Return the [X, Y] coordinate for the center point of the cell that contains the specified text.  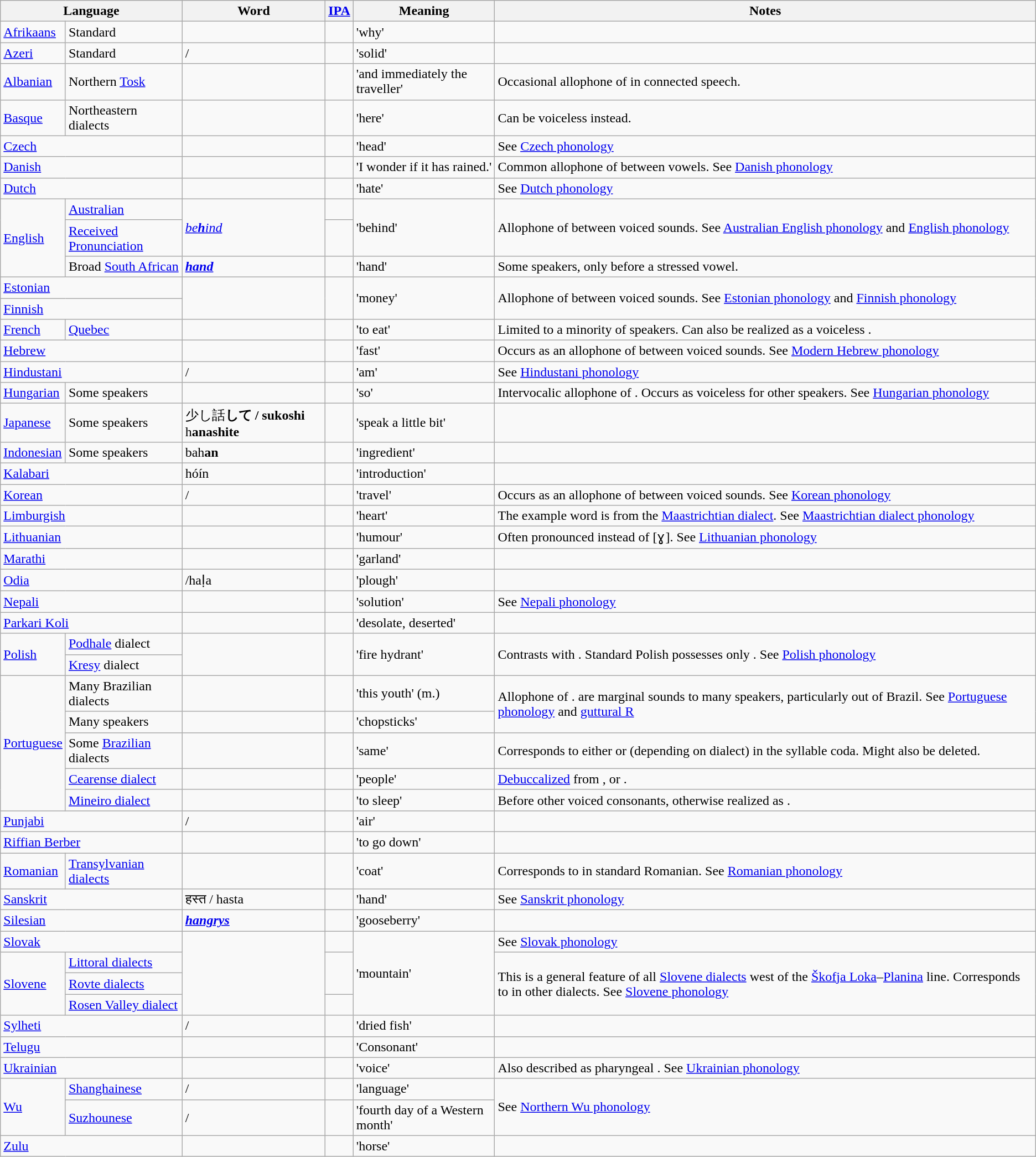
'ingredient' [424, 452]
Also described as pharyngeal . See Ukrainian phonology [765, 1068]
Basque [33, 117]
Estonian [91, 287]
'desolate, deserted' [424, 623]
'people' [424, 779]
Contrasts with . Standard Polish possesses only . See Polish phonology [765, 654]
Occasional allophone of in connected speech. [765, 82]
See Czech phonology [765, 146]
The example word is from the Maastrichtian dialect. See Maastrichtian dialect phonology [765, 516]
'plough' [424, 580]
'head' [424, 146]
Azeri [33, 53]
Podhale dialect [124, 644]
'air' [424, 821]
hangrys [253, 921]
'language' [424, 1089]
Kresy dialect [124, 665]
Allophone of . are marginal sounds to many speakers, particularly out of Brazil. See Portuguese phonology and guttural R [765, 704]
Czech [91, 146]
'mountain' [424, 973]
Some Brazilian dialects [124, 751]
Sanskrit [91, 900]
'fire hydrant' [424, 654]
'fourth day of a Western month' [424, 1117]
Littoral dialects [124, 963]
Sylheti [91, 1026]
Marathi [91, 559]
Northern Tosk [124, 82]
Telugu [91, 1047]
Transylvanian dialects [124, 870]
Ukrainian [91, 1068]
'speak a little bit' [424, 423]
Kalabari [91, 473]
Indonesian [33, 452]
Riffian Berber [91, 842]
French [33, 330]
'I wonder if it has rained.' [424, 167]
Language [91, 11]
'here' [424, 117]
Parkari Koli [91, 623]
'behind' [424, 227]
Rovte dialects [124, 984]
Hindustani [91, 372]
Intervocalic allophone of . Occurs as voiceless for other speakers. See Hungarian phonology [765, 393]
'gooseberry' [424, 921]
English [33, 238]
Mineiro dialect [124, 800]
bahan [253, 452]
See Sanskrit phonology [765, 900]
Lithuanian [91, 538]
'solid' [424, 53]
IPA [340, 11]
hand [253, 266]
Word [253, 11]
Received Pronunciation [124, 238]
'hate' [424, 188]
'garland' [424, 559]
'chopsticks' [424, 722]
/haḷa [253, 580]
This is a general feature of all Slovene dialects west of the Škofja Loka–Planina line. Corresponds to in other dialects. See Slovene phonology [765, 984]
Odia [91, 580]
Wu [33, 1107]
Debuccalized from , or . [765, 779]
'to go down' [424, 842]
Occurs as an allophone of between voiced sounds. See Modern Hebrew phonology [765, 351]
'to eat' [424, 330]
Korean [91, 494]
Afrikaans [33, 32]
'same' [424, 751]
Notes [765, 11]
'heart' [424, 516]
hóín [253, 473]
Northeastern dialects [124, 117]
Slovak [91, 942]
'this youth' (m.) [424, 693]
Albanian [33, 82]
Before other voiced consonants, otherwise realized as . [765, 800]
'to sleep' [424, 800]
Allophone of between voiced sounds. See Estonian phonology and Finnish phonology [765, 298]
Romanian [33, 870]
Finnish [91, 308]
See Dutch phonology [765, 188]
Limited to a minority of speakers. Can also be realized as a voiceless . [765, 330]
See Slovak phonology [765, 942]
See Nepali phonology [765, 602]
Portuguese [33, 743]
Nepali [91, 602]
Many speakers [124, 722]
'Consonant' [424, 1047]
Danish [91, 167]
'horse' [424, 1146]
'dried fish' [424, 1026]
Allophone of between voiced sounds. See Australian English phonology and English phonology [765, 227]
See Northern Wu phonology [765, 1107]
See Hindustani phonology [765, 372]
'and immediately the traveller' [424, 82]
'money' [424, 298]
Broad South African [124, 266]
少し話して / sukoshi hanashite [253, 423]
Silesian [91, 921]
Corresponds to in standard Romanian. See Romanian phonology [765, 870]
'voice' [424, 1068]
Occurs as an allophone of between voiced sounds. See Korean phonology [765, 494]
Corresponds to either or (depending on dialect) in the syllable coda. Might also be deleted. [765, 751]
Common allophone of between vowels. See Danish phonology [765, 167]
Many Brazilian dialects [124, 693]
'solution' [424, 602]
'so' [424, 393]
Cearense dialect [124, 779]
हस्त / hasta [253, 900]
'coat' [424, 870]
Rosen Valley dialect [124, 1005]
'fast' [424, 351]
Japanese [33, 423]
Some speakers, only before a stressed vowel. [765, 266]
behind [253, 227]
Can be voiceless instead. [765, 117]
'why' [424, 32]
'introduction' [424, 473]
'travel' [424, 494]
Quebec [124, 330]
Shanghainese [124, 1089]
Often pronounced instead of [ɣ]. See Lithuanian phonology [765, 538]
Meaning [424, 11]
Australian [124, 209]
Limburgish [91, 516]
Slovene [33, 984]
Dutch [91, 188]
'am' [424, 372]
Hebrew [91, 351]
Zulu [91, 1146]
'humour' [424, 538]
Punjabi [91, 821]
Suzhounese [124, 1117]
Hungarian [33, 393]
Polish [33, 654]
